Return the [X, Y] coordinate for the center point of the cell that contains the specified text.  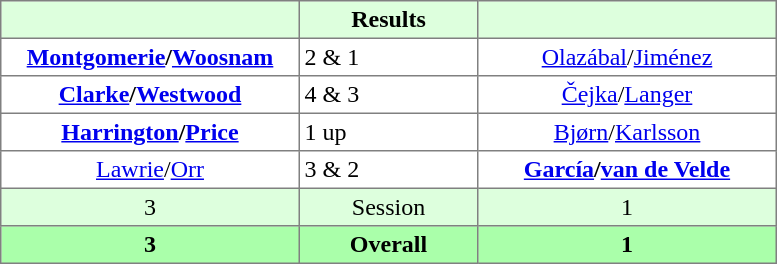
Olazábal/Jiménez [627, 57]
3 & 2 [388, 170]
Montgomerie/Woosnam [150, 57]
Bjørn/Karlsson [627, 132]
2 & 1 [388, 57]
Clarke/Westwood [150, 95]
Lawrie/Orr [150, 170]
Čejka/Langer [627, 95]
García/van de Velde [627, 170]
Session [388, 207]
Overall [388, 245]
4 & 3 [388, 95]
Results [388, 20]
1 up [388, 132]
Harrington/Price [150, 132]
